Provide the [x, y] coordinate of the cell's center where the given text is located.  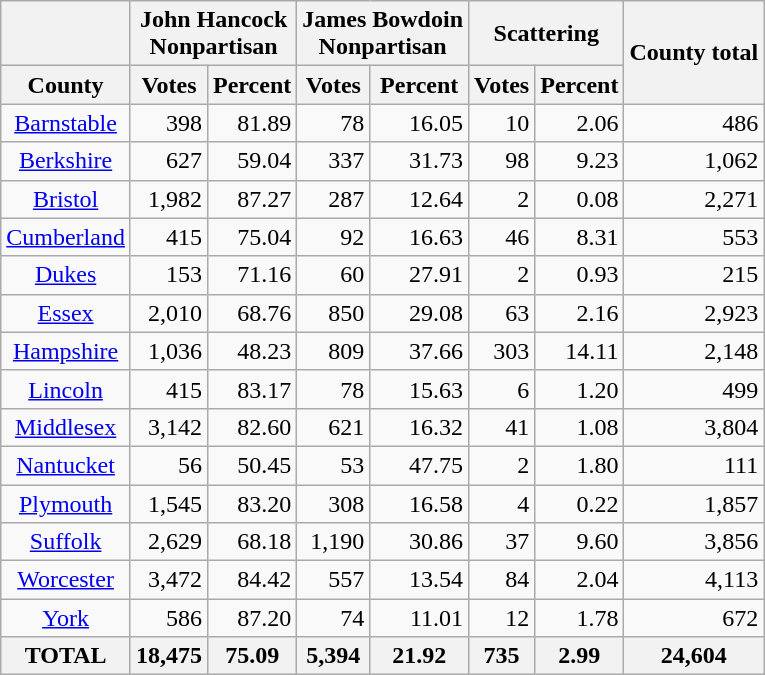
10 [502, 123]
John HancockNonpartisan [213, 34]
3,856 [694, 542]
1.08 [580, 427]
3,142 [168, 427]
30.86 [420, 542]
9.60 [580, 542]
71.16 [252, 275]
27.91 [420, 275]
24,604 [694, 656]
37 [502, 542]
2,271 [694, 199]
75.09 [252, 656]
553 [694, 237]
Worcester [66, 580]
53 [334, 465]
21.92 [420, 656]
48.23 [252, 351]
16.05 [420, 123]
83.17 [252, 389]
Berkshire [66, 161]
46 [502, 237]
1.80 [580, 465]
1,982 [168, 199]
1,036 [168, 351]
5,394 [334, 656]
3,804 [694, 427]
153 [168, 275]
8.31 [580, 237]
15.63 [420, 389]
735 [502, 656]
0.08 [580, 199]
84 [502, 580]
557 [334, 580]
47.75 [420, 465]
2.04 [580, 580]
60 [334, 275]
37.66 [420, 351]
York [66, 618]
337 [334, 161]
18,475 [168, 656]
83.20 [252, 503]
0.22 [580, 503]
63 [502, 313]
16.32 [420, 427]
Cumberland [66, 237]
59.04 [252, 161]
398 [168, 123]
56 [168, 465]
809 [334, 351]
499 [694, 389]
Middlesex [66, 427]
16.63 [420, 237]
303 [502, 351]
92 [334, 237]
1.20 [580, 389]
Suffolk [66, 542]
1,857 [694, 503]
74 [334, 618]
3,472 [168, 580]
Dukes [66, 275]
111 [694, 465]
850 [334, 313]
68.18 [252, 542]
1,545 [168, 503]
Bristol [66, 199]
2.16 [580, 313]
586 [168, 618]
TOTAL [66, 656]
14.11 [580, 351]
82.60 [252, 427]
2.06 [580, 123]
Barnstable [66, 123]
11.01 [420, 618]
1,190 [334, 542]
2,923 [694, 313]
81.89 [252, 123]
215 [694, 275]
4 [502, 503]
Hampshire [66, 351]
Lincoln [66, 389]
9.23 [580, 161]
16.58 [420, 503]
287 [334, 199]
98 [502, 161]
Plymouth [66, 503]
87.20 [252, 618]
County [66, 85]
Nantucket [66, 465]
75.04 [252, 237]
2.99 [580, 656]
13.54 [420, 580]
308 [334, 503]
50.45 [252, 465]
4,113 [694, 580]
41 [502, 427]
12 [502, 618]
486 [694, 123]
Essex [66, 313]
County total [694, 52]
12.64 [420, 199]
29.08 [420, 313]
87.27 [252, 199]
Scattering [546, 34]
6 [502, 389]
2,148 [694, 351]
621 [334, 427]
627 [168, 161]
672 [694, 618]
68.76 [252, 313]
84.42 [252, 580]
0.93 [580, 275]
James BowdoinNonpartisan [383, 34]
1.78 [580, 618]
1,062 [694, 161]
2,010 [168, 313]
31.73 [420, 161]
2,629 [168, 542]
